Detect which cell encompasses the target text, then output its (X, Y) center coordinate. 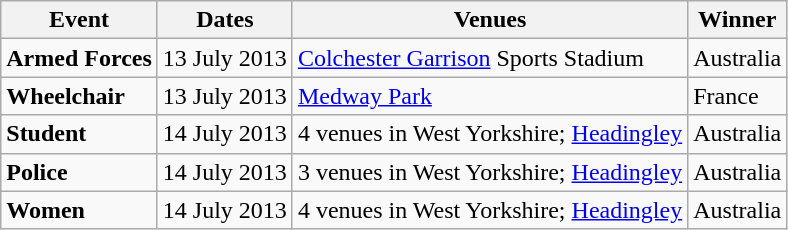
Winner (738, 20)
Police (80, 172)
Wheelchair (80, 96)
Armed Forces (80, 58)
Women (80, 210)
Medway Park (490, 96)
France (738, 96)
Event (80, 20)
3 venues in West Yorkshire; Headingley (490, 172)
Colchester Garrison Sports Stadium (490, 58)
Dates (224, 20)
Student (80, 134)
Venues (490, 20)
